Scan for the cell matching the given text and deliver its (x, y) coordinate at center. 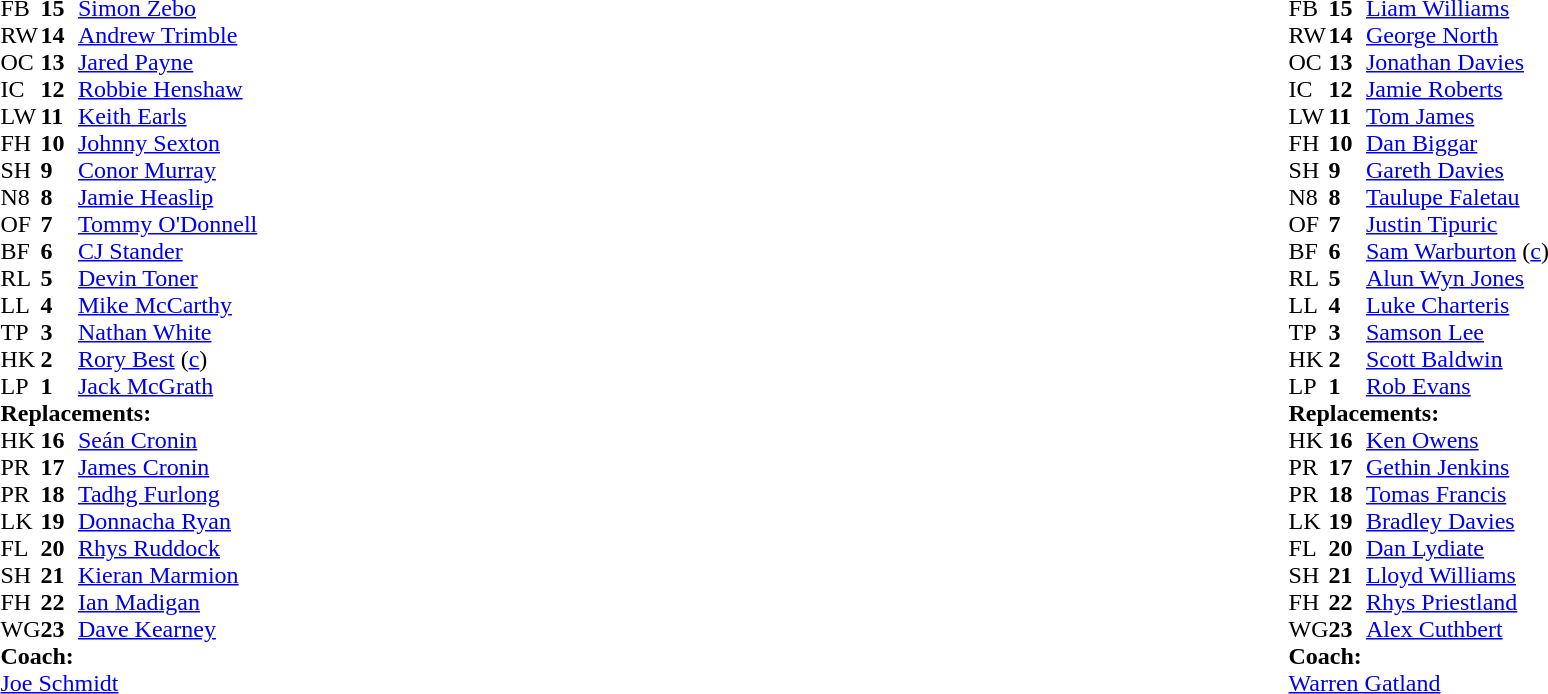
Andrew Trimble (168, 36)
Donnacha Ryan (168, 522)
Seán Cronin (168, 440)
Conor Murray (168, 170)
Jared Payne (168, 62)
Rhys Ruddock (168, 548)
Devin Toner (168, 278)
James Cronin (168, 468)
Dave Kearney (168, 630)
Jack McGrath (168, 386)
Coach: (128, 656)
Keith Earls (168, 116)
Tadhg Furlong (168, 494)
Ian Madigan (168, 602)
CJ Stander (168, 252)
Robbie Henshaw (168, 90)
Johnny Sexton (168, 144)
Nathan White (168, 332)
Mike McCarthy (168, 306)
Jamie Heaslip (168, 198)
Replacements: (128, 414)
Kieran Marmion (168, 576)
Rory Best (c) (168, 360)
Tommy O'Donnell (168, 224)
